Search for the cell housing the specified text and yield its [x, y] center coordinate. 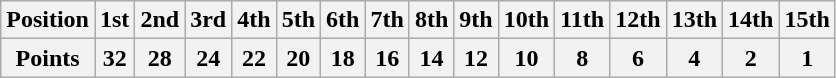
4 [694, 58]
20 [298, 58]
10 [526, 58]
10th [526, 20]
14 [431, 58]
7th [387, 20]
32 [114, 58]
8 [582, 58]
2nd [160, 20]
16 [387, 58]
28 [160, 58]
14th [751, 20]
4th [254, 20]
Position [48, 20]
8th [431, 20]
12th [638, 20]
5th [298, 20]
6 [638, 58]
Points [48, 58]
6th [343, 20]
1 [807, 58]
1st [114, 20]
2 [751, 58]
9th [476, 20]
22 [254, 58]
15th [807, 20]
24 [208, 58]
18 [343, 58]
3rd [208, 20]
13th [694, 20]
11th [582, 20]
12 [476, 58]
